From the cell containing the given text, extract its center point as (x, y) coordinate. 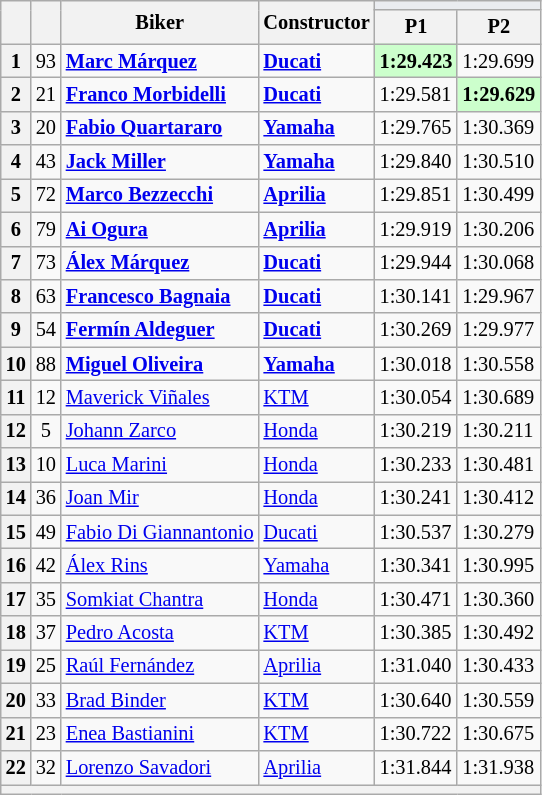
1:30.995 (498, 565)
1:30.689 (498, 397)
1:30.068 (498, 263)
23 (46, 734)
Luca Marini (160, 465)
19 (16, 666)
1:29.629 (498, 94)
1:29.851 (416, 195)
Raúl Fernández (160, 666)
25 (46, 666)
1:29.919 (416, 229)
22 (16, 767)
1:30.211 (498, 431)
1:30.722 (416, 734)
1:30.481 (498, 465)
1:30.492 (498, 633)
Jack Miller (160, 162)
1:30.279 (498, 532)
1:29.977 (498, 330)
1:29.581 (416, 94)
1:30.537 (416, 532)
Marc Márquez (160, 61)
1:30.558 (498, 364)
1:30.559 (498, 700)
1:30.499 (498, 195)
Franco Morbidelli (160, 94)
32 (46, 767)
1:30.412 (498, 498)
Lorenzo Savadori (160, 767)
1:29.699 (498, 61)
88 (46, 364)
Maverick Viñales (160, 397)
1:30.141 (416, 296)
1:30.510 (498, 162)
1:30.018 (416, 364)
14 (16, 498)
6 (16, 229)
1:30.219 (416, 431)
35 (46, 599)
1:29.967 (498, 296)
1:30.269 (416, 330)
Fermín Aldeguer (160, 330)
Francesco Bagnaia (160, 296)
1:30.675 (498, 734)
1:30.385 (416, 633)
1:31.844 (416, 767)
1:29.944 (416, 263)
1:29.423 (416, 61)
16 (16, 565)
Álex Rins (160, 565)
1:30.369 (498, 128)
1:31.040 (416, 666)
1:31.938 (498, 767)
1:30.054 (416, 397)
Biker (160, 22)
37 (46, 633)
93 (46, 61)
Marco Bezzecchi (160, 195)
9 (16, 330)
54 (46, 330)
33 (46, 700)
2 (16, 94)
P2 (498, 27)
Pedro Acosta (160, 633)
1:30.640 (416, 700)
Álex Márquez (160, 263)
1:30.360 (498, 599)
1:29.765 (416, 128)
Johann Zarco (160, 431)
Ai Ogura (160, 229)
1 (16, 61)
72 (46, 195)
1:30.206 (498, 229)
1:30.233 (416, 465)
P1 (416, 27)
1:30.341 (416, 565)
Brad Binder (160, 700)
42 (46, 565)
79 (46, 229)
Constructor (317, 22)
7 (16, 263)
3 (16, 128)
1:30.433 (498, 666)
1:30.471 (416, 599)
43 (46, 162)
8 (16, 296)
18 (16, 633)
Fabio Di Giannantonio (160, 532)
Enea Bastianini (160, 734)
73 (46, 263)
17 (16, 599)
13 (16, 465)
1:30.241 (416, 498)
Joan Mir (160, 498)
49 (46, 532)
36 (46, 498)
Miguel Oliveira (160, 364)
63 (46, 296)
11 (16, 397)
4 (16, 162)
Somkiat Chantra (160, 599)
15 (16, 532)
Fabio Quartararo (160, 128)
1:29.840 (416, 162)
